Determine the (x, y) coordinate at the center of the cell enclosing the given text.  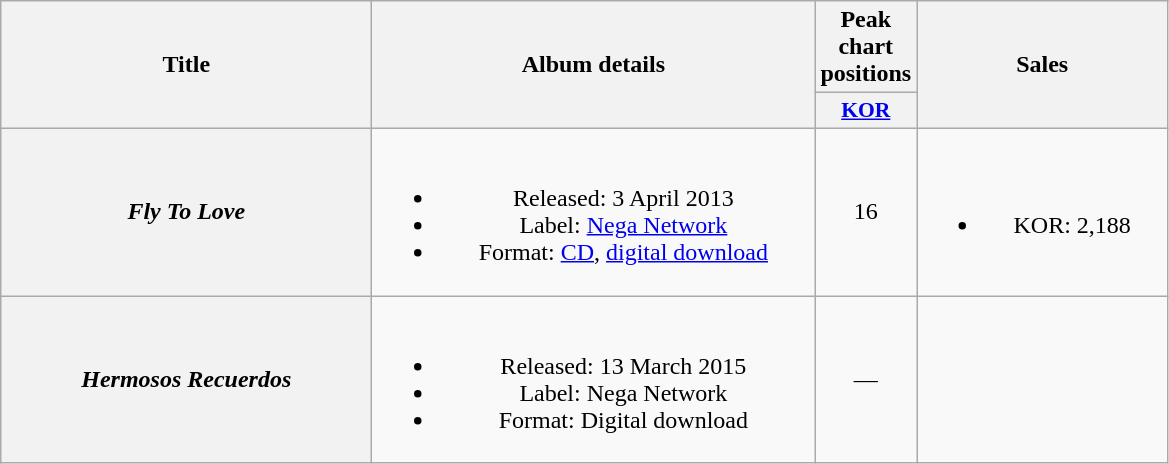
Peak chartpositions (866, 47)
16 (866, 212)
— (866, 380)
Released: 13 March 2015Label: Nega NetworkFormat: Digital download (594, 380)
Hermosos Recuerdos (186, 380)
Album details (594, 65)
KOR: 2,188 (1042, 212)
Released: 3 April 2013Label: Nega NetworkFormat: CD, digital download (594, 212)
KOR (866, 111)
Sales (1042, 65)
Fly To Love (186, 212)
Title (186, 65)
